From the cell containing the given text, extract its center point as [x, y] coordinate. 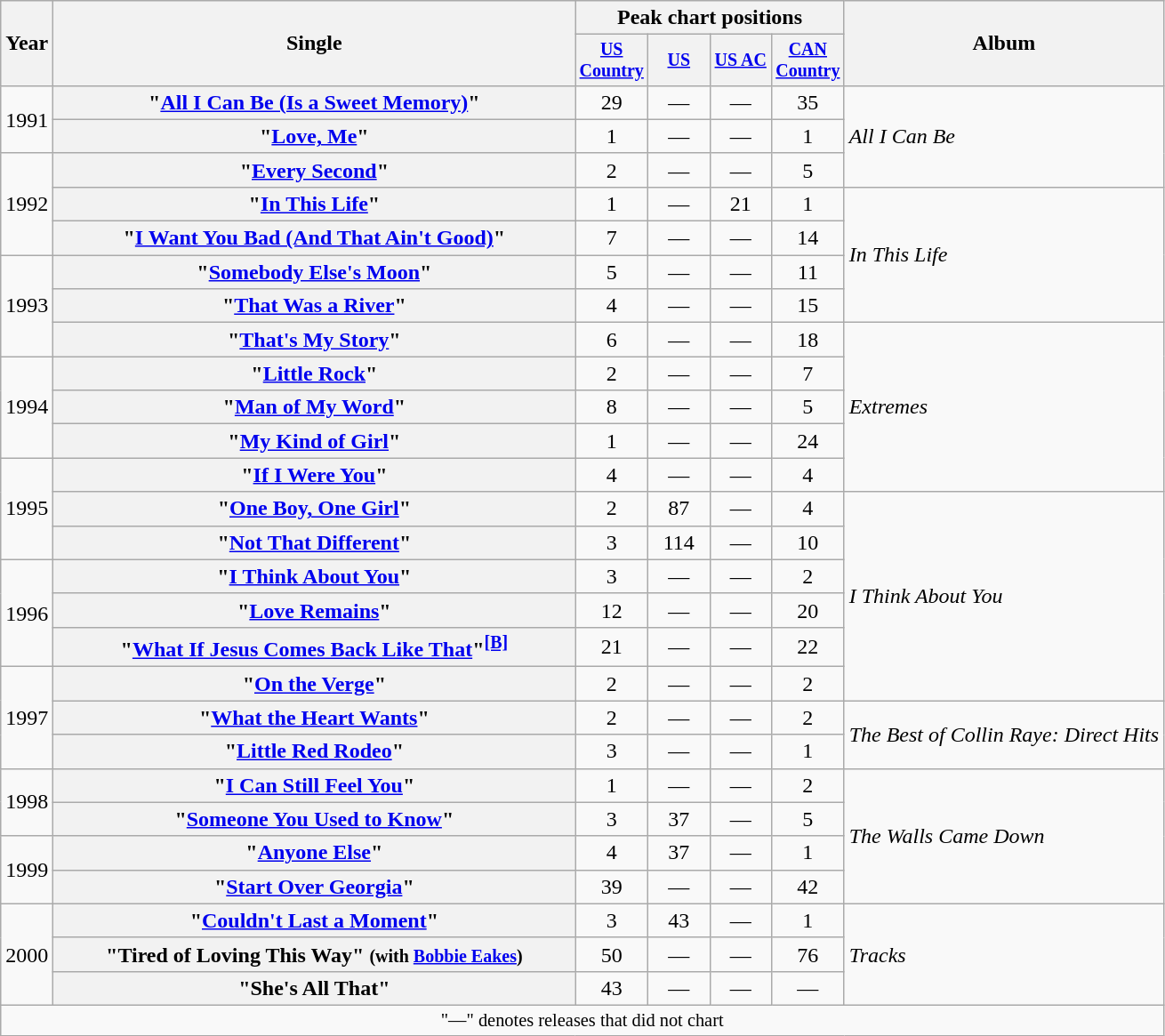
All I Can Be [1003, 136]
1995 [27, 509]
"Couldn't Last a Moment" [315, 920]
76 [807, 954]
87 [679, 509]
11 [807, 272]
6 [612, 340]
"Someone You Used to Know" [315, 819]
1999 [27, 870]
"—" denotes releases that did not chart [582, 1020]
"On the Verge" [315, 684]
"One Boy, One Girl" [315, 509]
39 [612, 887]
10 [807, 542]
"Tired of Loving This Way" (with Bobbie Eakes) [315, 954]
Extremes [1003, 407]
24 [807, 441]
Album [1003, 44]
42 [807, 887]
"Man of My Word" [315, 407]
114 [679, 542]
18 [807, 340]
Single [315, 44]
"That Was a River" [315, 306]
1991 [27, 119]
The Best of Collin Raye: Direct Hits [1003, 735]
Peak chart positions [710, 18]
"Little Red Rodeo" [315, 751]
20 [807, 610]
1994 [27, 407]
CAN Country [807, 60]
"I Can Still Feel You" [315, 785]
Tracks [1003, 954]
29 [612, 102]
1998 [27, 802]
50 [612, 954]
"Somebody Else's Moon" [315, 272]
35 [807, 102]
"Love, Me" [315, 136]
1996 [27, 614]
"What If Jesus Comes Back Like That"[B] [315, 647]
22 [807, 647]
US AC [740, 60]
"Little Rock" [315, 373]
US Country [612, 60]
"Anyone Else" [315, 853]
1993 [27, 306]
The Walls Came Down [1003, 836]
"Start Over Georgia" [315, 887]
"Every Second" [315, 170]
US [679, 60]
2000 [27, 954]
"In This Life" [315, 204]
8 [612, 407]
I Think About You [1003, 596]
1997 [27, 718]
"What the Heart Wants" [315, 718]
1992 [27, 204]
"She's All That" [315, 988]
"My Kind of Girl" [315, 441]
"I Want You Bad (And That Ain't Good)" [315, 238]
"Not That Different" [315, 542]
"I Think About You" [315, 576]
Year [27, 44]
"That's My Story" [315, 340]
"All I Can Be (Is a Sweet Memory)" [315, 102]
12 [612, 610]
15 [807, 306]
In This Life [1003, 254]
14 [807, 238]
"Love Remains" [315, 610]
"If I Were You" [315, 475]
